For the text-containing cell, return its midpoint in (x, y) coordinate format. 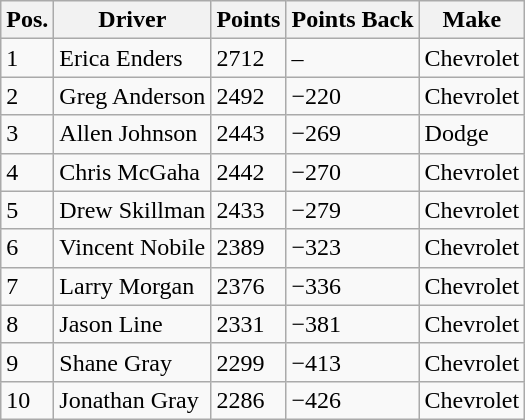
Pos. (28, 20)
7 (28, 286)
8 (28, 324)
Points Back (352, 20)
2286 (248, 400)
Dodge (472, 134)
2712 (248, 58)
−426 (352, 400)
−279 (352, 210)
Make (472, 20)
−270 (352, 172)
2389 (248, 248)
2 (28, 96)
2443 (248, 134)
2492 (248, 96)
Allen Johnson (132, 134)
Shane Gray (132, 362)
2299 (248, 362)
Driver (132, 20)
Vincent Nobile (132, 248)
−413 (352, 362)
10 (28, 400)
Greg Anderson (132, 96)
5 (28, 210)
−381 (352, 324)
2376 (248, 286)
2442 (248, 172)
9 (28, 362)
Points (248, 20)
Erica Enders (132, 58)
−269 (352, 134)
1 (28, 58)
Chris McGaha (132, 172)
4 (28, 172)
3 (28, 134)
−336 (352, 286)
2433 (248, 210)
6 (28, 248)
−323 (352, 248)
Larry Morgan (132, 286)
Drew Skillman (132, 210)
Jason Line (132, 324)
– (352, 58)
2331 (248, 324)
Jonathan Gray (132, 400)
−220 (352, 96)
